Scan for the cell matching the given text and deliver its [x, y] coordinate at center. 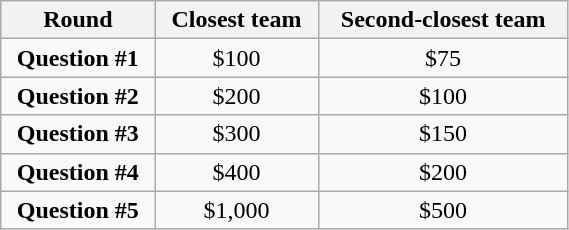
Second-closest team [443, 20]
$150 [443, 134]
$500 [443, 210]
Question #2 [78, 96]
Question #4 [78, 172]
Round [78, 20]
Closest team [236, 20]
Question #3 [78, 134]
$300 [236, 134]
$75 [443, 58]
Question #5 [78, 210]
$400 [236, 172]
Question #1 [78, 58]
$1,000 [236, 210]
